Return (x, y) of the center of cell containing provided text 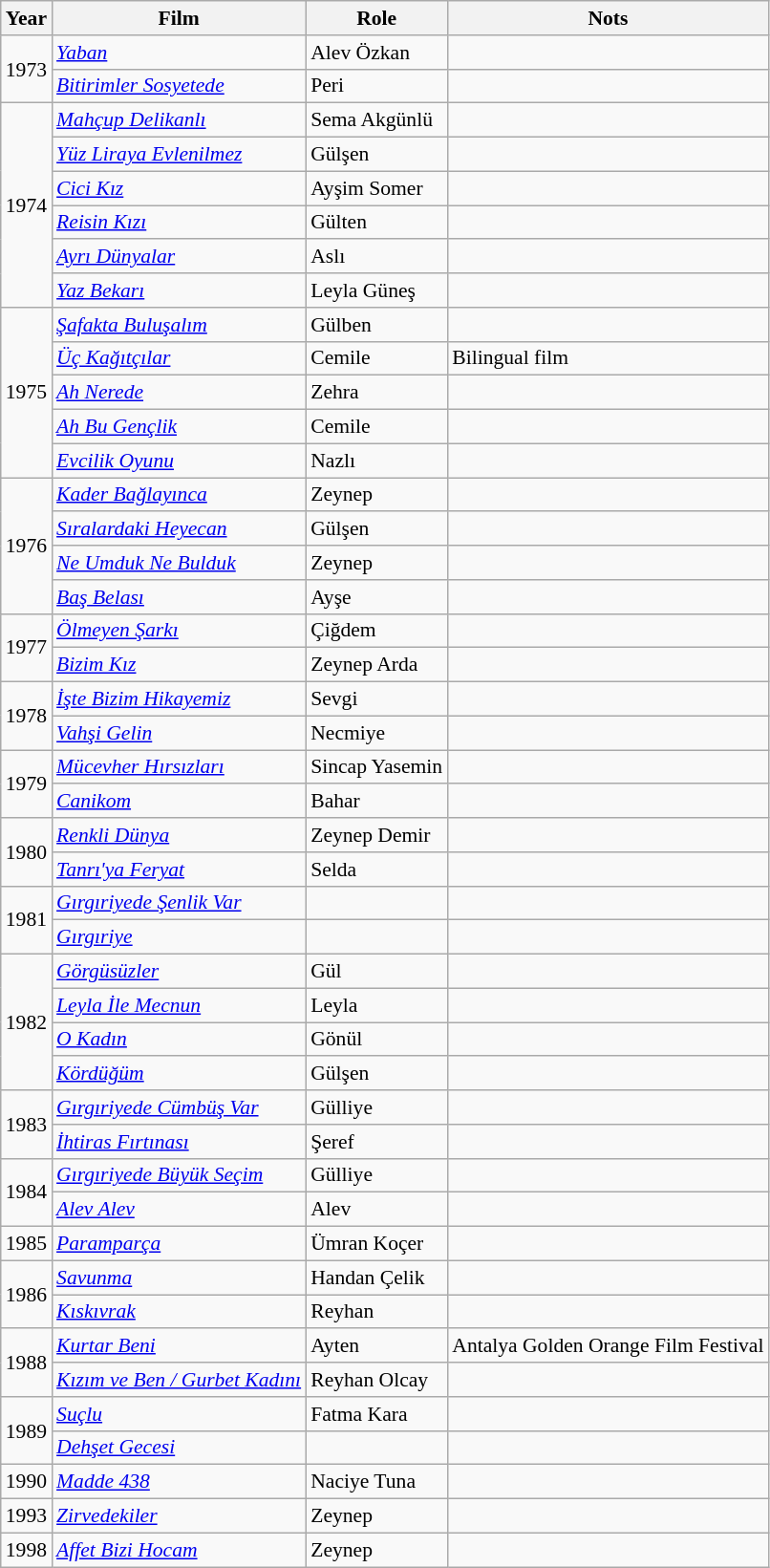
Selda (376, 870)
Leyla Güneş (376, 290)
Leyla İle Mecnun (179, 1005)
Bahar (376, 802)
Ayşim Somer (376, 188)
Alev (376, 1210)
Mücevher Hırsızları (179, 767)
Nots (608, 18)
1998 (27, 1550)
Bilingual film (608, 358)
Ölmeyen Şarkı (179, 631)
Necmiye (376, 733)
Vahşi Gelin (179, 733)
1978 (27, 717)
Cici Kız (179, 188)
1990 (27, 1482)
1983 (27, 1124)
Role (376, 18)
Alev Özkan (376, 53)
Renkli Dünya (179, 835)
Leyla (376, 1005)
Evcilik Oyunu (179, 461)
İşte Bizim Hikayemiz (179, 699)
Çiğdem (376, 631)
1985 (27, 1244)
Sema Akgünlü (376, 120)
Savunma (179, 1278)
Şafakta Buluşalım (179, 325)
1982 (27, 1022)
Gönül (376, 1040)
Paramparça (179, 1244)
Üç Kağıtçılar (179, 358)
Ayrı Dünyalar (179, 257)
Yüz Liraya Evlenilmez (179, 155)
Reyhan Olcay (376, 1380)
Ah Nerede (179, 393)
Antalya Golden Orange Film Festival (608, 1346)
1977 (27, 648)
Year (27, 18)
Aslı (376, 257)
1981 (27, 919)
1984 (27, 1192)
Bitirimler Sosyetede (179, 86)
Kurtar Beni (179, 1346)
İhtiras Fırtınası (179, 1142)
1993 (27, 1516)
Madde 438 (179, 1482)
Sevgi (376, 699)
Ayten (376, 1346)
Ümran Koçer (376, 1244)
Ne Umduk Ne Bulduk (179, 563)
Zeynep Arda (376, 665)
Naciye Tuna (376, 1482)
Zeynep Demir (376, 835)
Dehşet Gecesi (179, 1448)
Kader Bağlayınca (179, 495)
Reyhan (376, 1312)
Bizim Kız (179, 665)
1973 (27, 69)
Gülben (376, 325)
1976 (27, 546)
Baş Belası (179, 597)
Suçlu (179, 1414)
Gül (376, 972)
Şeref (376, 1142)
Nazlı (376, 461)
Kördüğüm (179, 1074)
1988 (27, 1363)
Ah Bu Gençlik (179, 427)
Affet Bizi Hocam (179, 1550)
Reisin Kızı (179, 223)
Gülten (376, 223)
1979 (27, 784)
Kıskıvrak (179, 1312)
Yaz Bekarı (179, 290)
1986 (27, 1294)
Gırgıriyede Şenlik Var (179, 903)
Fatma Kara (376, 1414)
1980 (27, 852)
Gırgıriye (179, 937)
Sıralardaki Heyecan (179, 529)
O Kadın (179, 1040)
1975 (27, 393)
Gırgıriyede Büyük Seçim (179, 1175)
Peri (376, 86)
Yaban (179, 53)
Sincap Yasemin (376, 767)
Alev Alev (179, 1210)
Handan Çelik (376, 1278)
Tanrı'ya Feryat (179, 870)
Film (179, 18)
Mahçup Delikanlı (179, 120)
Gırgıriyede Cümbüş Var (179, 1107)
Görgüsüzler (179, 972)
Canikom (179, 802)
1974 (27, 205)
Kızım ve Ben / Gurbet Kadını (179, 1380)
Ayşe (376, 597)
Zehra (376, 393)
Zirvedekiler (179, 1516)
1989 (27, 1431)
